Output the (x, y) coordinate of the center of the cell containing the given text.  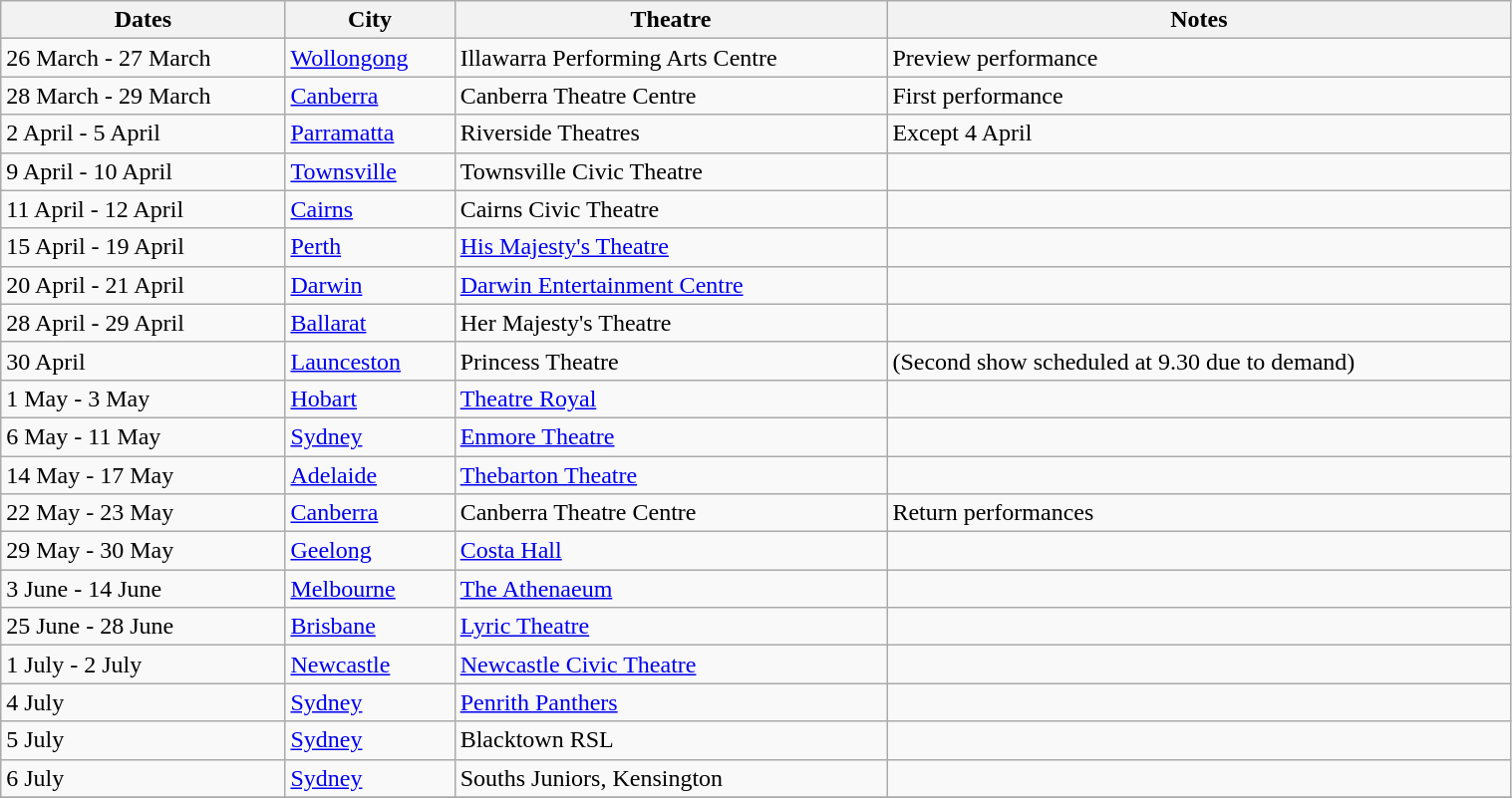
Preview performance (1199, 58)
Blacktown RSL (671, 740)
(Second show scheduled at 9.30 due to demand) (1199, 361)
Her Majesty's Theatre (671, 323)
Theatre (671, 20)
5 July (144, 740)
Thebarton Theatre (671, 475)
28 April - 29 April (144, 323)
Wollongong (370, 58)
Brisbane (370, 627)
Newcastle (370, 665)
Theatre Royal (671, 399)
9 April - 10 April (144, 171)
Hobart (370, 399)
29 May - 30 May (144, 551)
Costa Hall (671, 551)
30 April (144, 361)
Adelaide (370, 475)
Notes (1199, 20)
Riverside Theatres (671, 133)
City (370, 20)
Launceston (370, 361)
6 May - 11 May (144, 436)
Melbourne (370, 589)
1 May - 3 May (144, 399)
Townsville Civic Theatre (671, 171)
Geelong (370, 551)
Parramatta (370, 133)
2 April - 5 April (144, 133)
28 March - 29 March (144, 96)
Return performances (1199, 513)
11 April - 12 April (144, 209)
14 May - 17 May (144, 475)
1 July - 2 July (144, 665)
Dates (144, 20)
First performance (1199, 96)
22 May - 23 May (144, 513)
Illawarra Performing Arts Centre (671, 58)
26 March - 27 March (144, 58)
His Majesty's Theatre (671, 247)
Souths Juniors, Kensington (671, 778)
Cairns Civic Theatre (671, 209)
Penrith Panthers (671, 702)
15 April - 19 April (144, 247)
3 June - 14 June (144, 589)
Lyric Theatre (671, 627)
Darwin (370, 285)
Darwin Entertainment Centre (671, 285)
Except 4 April (1199, 133)
25 June - 28 June (144, 627)
The Athenaeum (671, 589)
4 July (144, 702)
Perth (370, 247)
20 April - 21 April (144, 285)
Cairns (370, 209)
Ballarat (370, 323)
Townsville (370, 171)
Enmore Theatre (671, 436)
Newcastle Civic Theatre (671, 665)
6 July (144, 778)
Princess Theatre (671, 361)
